Return [X, Y] of the center of cell containing provided text 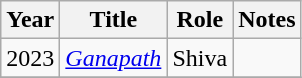
Ganapath [114, 58]
Role [200, 20]
Title [114, 20]
Year [30, 20]
Notes [267, 20]
2023 [30, 58]
Shiva [200, 58]
